Capture the cell that displays the provided text and extract its [x, y] central coordinate. 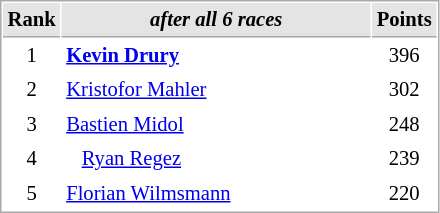
4 [32, 158]
2 [32, 90]
Rank [32, 20]
239 [404, 158]
220 [404, 194]
Ryan Regez [216, 158]
1 [32, 56]
3 [32, 124]
Points [404, 20]
Kevin Drury [216, 56]
after all 6 races [216, 20]
396 [404, 56]
5 [32, 194]
Florian Wilmsmann [216, 194]
Kristofor Mahler [216, 90]
248 [404, 124]
302 [404, 90]
Bastien Midol [216, 124]
